Return the [x, y] coordinate for the center point of the cell that contains the specified text.  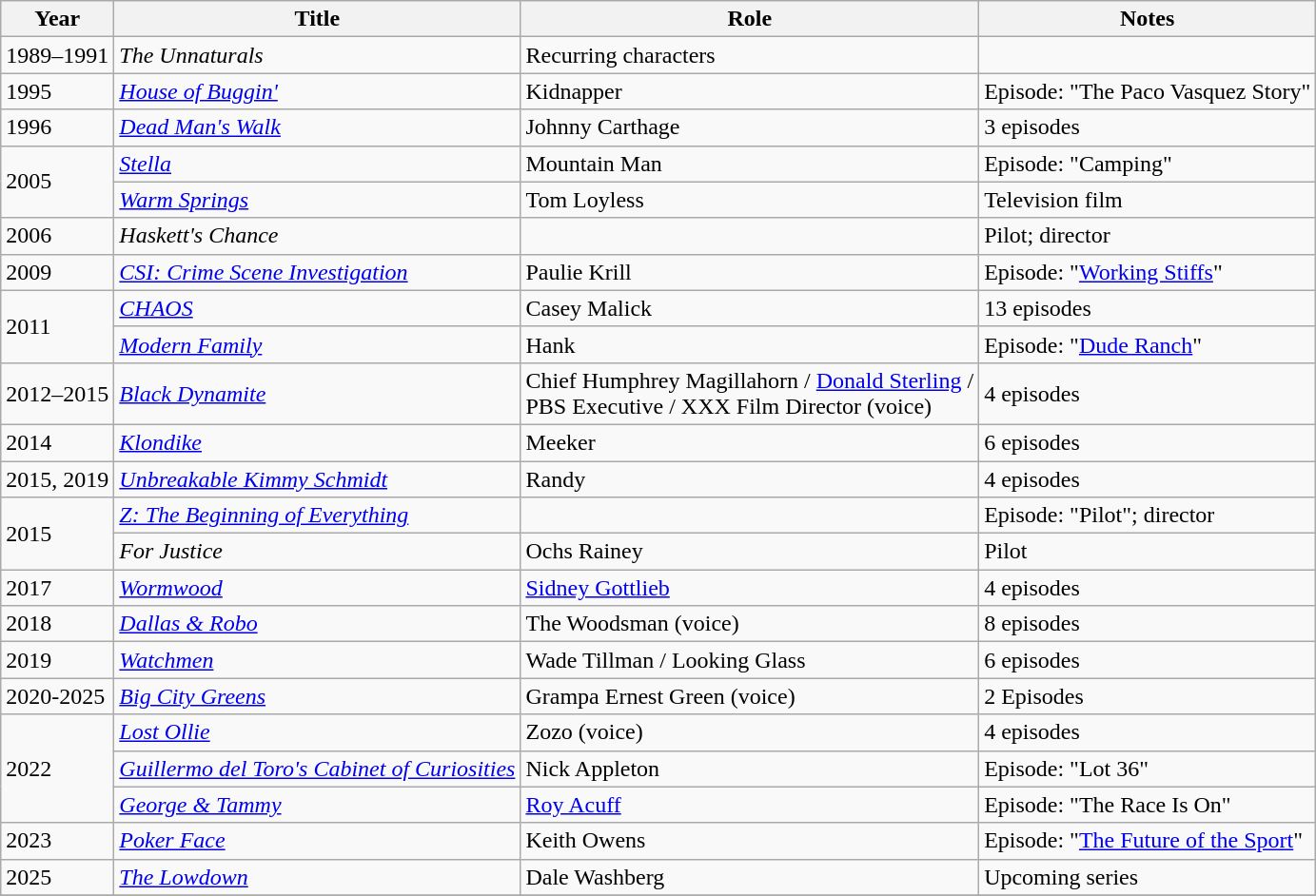
Casey Malick [750, 308]
Episode: "Pilot"; director [1148, 516]
Nick Appleton [750, 769]
Wormwood [318, 588]
2017 [57, 588]
Haskett's Chance [318, 236]
Episode: "The Race Is On" [1148, 805]
Upcoming series [1148, 877]
Lost Ollie [318, 732]
2025 [57, 877]
3 episodes [1148, 127]
Notes [1148, 19]
Recurring characters [750, 55]
Black Dynamite [318, 394]
Episode: "Lot 36" [1148, 769]
1995 [57, 91]
Unbreakable Kimmy Schmidt [318, 478]
2 Episodes [1148, 696]
Dallas & Robo [318, 624]
Modern Family [318, 344]
2009 [57, 272]
Dead Man's Walk [318, 127]
Episode: "Dude Ranch" [1148, 344]
Role [750, 19]
Watchmen [318, 660]
Randy [750, 478]
Roy Acuff [750, 805]
The Woodsman (voice) [750, 624]
2022 [57, 769]
CHAOS [318, 308]
2018 [57, 624]
Episode: "The Future of the Sport" [1148, 841]
The Lowdown [318, 877]
Johnny Carthage [750, 127]
Tom Loyless [750, 200]
CSI: Crime Scene Investigation [318, 272]
Guillermo del Toro's Cabinet of Curiosities [318, 769]
Meeker [750, 442]
2015 [57, 534]
1989–1991 [57, 55]
Pilot; director [1148, 236]
Television film [1148, 200]
Z: The Beginning of Everything [318, 516]
13 episodes [1148, 308]
Sidney Gottlieb [750, 588]
2023 [57, 841]
Keith Owens [750, 841]
Grampa Ernest Green (voice) [750, 696]
2006 [57, 236]
George & Tammy [318, 805]
For Justice [318, 552]
2020-2025 [57, 696]
2011 [57, 326]
Episode: "Camping" [1148, 164]
The Unnaturals [318, 55]
Kidnapper [750, 91]
1996 [57, 127]
Wade Tillman / Looking Glass [750, 660]
Stella [318, 164]
Mountain Man [750, 164]
Episode: "The Paco Vasquez Story" [1148, 91]
2005 [57, 182]
Warm Springs [318, 200]
Title [318, 19]
Episode: "Working Stiffs" [1148, 272]
8 episodes [1148, 624]
Hank [750, 344]
Paulie Krill [750, 272]
Ochs Rainey [750, 552]
Chief Humphrey Magillahorn / Donald Sterling /PBS Executive / XXX Film Director (voice) [750, 394]
Big City Greens [318, 696]
Klondike [318, 442]
Dale Washberg [750, 877]
2015, 2019 [57, 478]
2019 [57, 660]
Zozo (voice) [750, 732]
2012–2015 [57, 394]
Pilot [1148, 552]
Year [57, 19]
2014 [57, 442]
House of Buggin' [318, 91]
Poker Face [318, 841]
